Search for the cell housing the specified text and yield its [x, y] center coordinate. 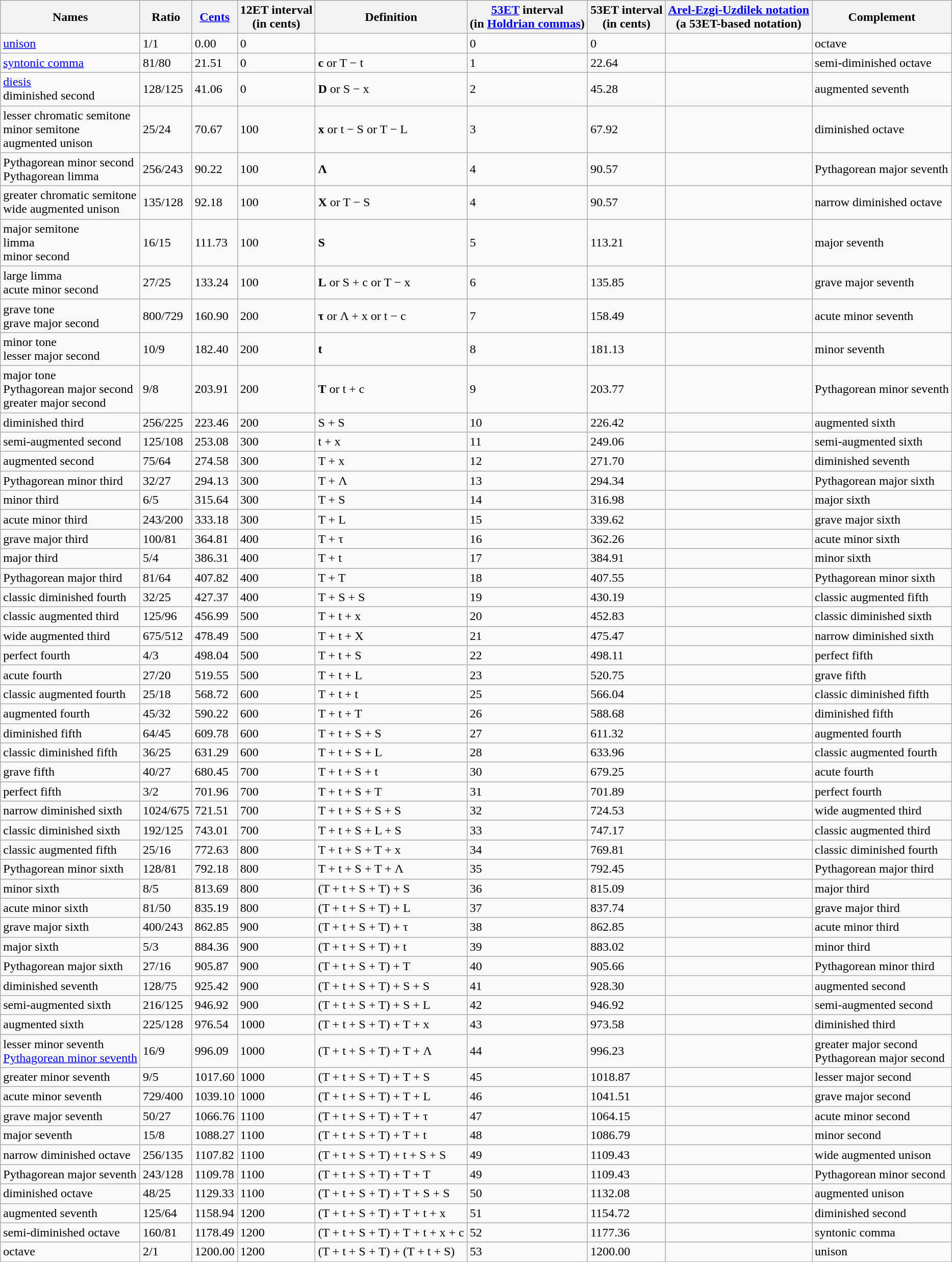
15 [527, 519]
32 [527, 811]
lesser chromatic semitoneminor semitoneaugmented unison [70, 129]
182.40 [214, 349]
566.04 [627, 694]
(T + t + S + T) + T + S [391, 1077]
253.08 [214, 442]
19 [527, 597]
T + t + S + T + Λ [391, 869]
S [391, 242]
36 [527, 888]
837.74 [627, 908]
T + t + S [391, 655]
major semitonelimmaminor second [70, 242]
41 [527, 985]
diminished second [882, 1213]
T or t + c [391, 389]
(T + t + S + T) + τ [391, 927]
40 [527, 966]
T + t + x [391, 616]
67.92 [627, 129]
51 [527, 1213]
75/64 [166, 461]
6/5 [166, 500]
27/25 [166, 283]
T + Λ [391, 481]
113.21 [627, 242]
25 [527, 694]
6 [527, 283]
diesisdiminished second [70, 89]
813.69 [214, 888]
L or S + c or T − x [391, 283]
386.31 [214, 558]
T + L [391, 519]
(T + t + S + T) + T + τ [391, 1116]
(T + t + S + T) + S + S [391, 985]
(T + t + S + T) + T + x [391, 1024]
81/50 [166, 908]
316.98 [627, 500]
Arel-Ezgi-Uzdilek notation(a 53ET-based notation) [739, 17]
8 [527, 349]
996.09 [214, 1050]
2 [527, 89]
lesser major second [882, 1077]
5/4 [166, 558]
223.46 [214, 422]
9 [527, 389]
13 [527, 481]
acute minor second [882, 1116]
53ET interval(in cents) [627, 17]
128/81 [166, 869]
(T + t + S + T) + S + L [391, 1005]
45/32 [166, 713]
50/27 [166, 1116]
43 [527, 1024]
427.37 [214, 597]
243/200 [166, 519]
18 [527, 578]
1158.94 [214, 1213]
27/16 [166, 966]
14 [527, 500]
major tonePythagorean major secondgreater major second [70, 389]
48 [527, 1135]
680.45 [214, 772]
216/125 [166, 1005]
1177.36 [627, 1232]
0.00 [214, 43]
Ratio [166, 17]
x or t − S or T − L [391, 129]
minor second [882, 1135]
32/25 [166, 597]
20 [527, 616]
23 [527, 675]
339.62 [627, 519]
35 [527, 869]
t + x [391, 442]
33 [527, 830]
1017.60 [214, 1077]
256/243 [166, 169]
T + t + L [391, 675]
90.22 [214, 169]
128/75 [166, 985]
192/125 [166, 830]
27/20 [166, 675]
135.85 [627, 283]
883.02 [627, 947]
30 [527, 772]
53ET interval(in Holdrian commas) [527, 17]
minor tonelesser major second [70, 349]
47 [527, 1116]
160.90 [214, 315]
125/96 [166, 616]
39 [527, 947]
16 [527, 539]
519.55 [214, 675]
42 [527, 1005]
31 [527, 791]
T + τ [391, 539]
884.36 [214, 947]
5/3 [166, 947]
100/81 [166, 539]
44 [527, 1050]
greater major second Pythagorean major second [882, 1050]
grave tonegrave major second [70, 315]
81/64 [166, 578]
(T + t + S + T) + T + Λ [391, 1050]
128/125 [166, 89]
274.58 [214, 461]
905.66 [627, 966]
16/15 [166, 242]
8/5 [166, 888]
5 [527, 242]
729/400 [166, 1097]
633.96 [627, 753]
17 [527, 558]
1066.76 [214, 1116]
Λ [391, 169]
721.51 [214, 811]
815.09 [627, 888]
(T + t + S + T) + T [391, 966]
294.13 [214, 481]
1107.82 [214, 1155]
T + t + S + T + x [391, 850]
T + t + S + S [391, 733]
11 [527, 442]
36/25 [166, 753]
27 [527, 733]
(T + t + S + T) + T + t + x + c [391, 1232]
498.04 [214, 655]
T + t + S + T [391, 791]
25/16 [166, 850]
160/81 [166, 1232]
294.34 [627, 481]
T + t + S + t [391, 772]
1041.51 [627, 1097]
45 [527, 1077]
1154.72 [627, 1213]
835.19 [214, 908]
1129.33 [214, 1194]
4/3 [166, 655]
520.75 [627, 675]
181.13 [627, 349]
400/243 [166, 927]
133.24 [214, 283]
Complement [882, 17]
41.06 [214, 89]
minor seventh [882, 349]
12ET interval(in cents) [277, 17]
800/729 [166, 315]
203.77 [627, 389]
1039.10 [214, 1097]
grave major second [882, 1097]
wide augmented unison [882, 1155]
478.49 [214, 636]
28 [527, 753]
631.29 [214, 753]
t [391, 349]
T + S [391, 500]
111.73 [214, 242]
1/1 [166, 43]
(T + t + S + T) + T + t [391, 1135]
45.28 [627, 89]
Definition [391, 17]
792.45 [627, 869]
48/25 [166, 1194]
37 [527, 908]
T + t + S + S + S [391, 811]
611.32 [627, 733]
52 [527, 1232]
675/512 [166, 636]
T + S + S [391, 597]
590.22 [214, 713]
724.53 [627, 811]
1024/675 [166, 811]
125/64 [166, 1213]
3 [527, 129]
568.72 [214, 694]
475.47 [627, 636]
362.26 [627, 539]
T + t [391, 558]
772.63 [214, 850]
22.64 [627, 63]
(T + t + S + T) + t + S + S [391, 1155]
384.91 [627, 558]
925.42 [214, 985]
249.06 [627, 442]
92.18 [214, 202]
Cents [214, 17]
973.58 [627, 1024]
34 [527, 850]
679.25 [627, 772]
(T + t + S + T) + L [391, 908]
greater chromatic semitonewide augmented unison [70, 202]
3/2 [166, 791]
203.91 [214, 389]
c or T − t [391, 63]
747.17 [627, 830]
158.49 [627, 315]
T + t + T [391, 713]
225/128 [166, 1024]
452.83 [627, 616]
16/9 [166, 1050]
T + T [391, 578]
25/18 [166, 694]
21 [527, 636]
7 [527, 315]
64/45 [166, 733]
augmented unison [882, 1194]
256/135 [166, 1155]
(T + t + S + T) + T + L [391, 1097]
905.87 [214, 966]
701.96 [214, 791]
10/9 [166, 349]
743.01 [214, 830]
1109.78 [214, 1174]
T + t + X [391, 636]
333.18 [214, 519]
315.64 [214, 500]
T + t + S + L + S [391, 830]
609.78 [214, 733]
(T + t + S + T) + T + T [391, 1174]
25/24 [166, 129]
(T + t + S + T) + S [391, 888]
1088.27 [214, 1135]
lesser minor seventhPythagorean minor seventh [70, 1050]
Pythagorean minor secondPythagorean limma [70, 169]
769.81 [627, 850]
Pythagorean minor seventh [882, 389]
1178.49 [214, 1232]
271.70 [627, 461]
10 [527, 422]
21.51 [214, 63]
Names [70, 17]
Pythagorean minor second [882, 1174]
T + t + S + L [391, 753]
498.11 [627, 655]
125/108 [166, 442]
226.42 [627, 422]
456.99 [214, 616]
greater minor seventh [70, 1077]
792.18 [214, 869]
12 [527, 461]
50 [527, 1194]
26 [527, 713]
46 [527, 1097]
588.68 [627, 713]
large limmaacute minor second [70, 283]
X or T − S [391, 202]
τ or Λ + x or t − c [391, 315]
(T + t + S + T) + (T + t + S) [391, 1252]
(T + t + S + T) + T + S + S [391, 1194]
135/128 [166, 202]
D or S − x [391, 89]
53 [527, 1252]
1018.87 [627, 1077]
T + x [391, 461]
1086.79 [627, 1135]
407.82 [214, 578]
256/225 [166, 422]
70.67 [214, 129]
(T + t + S + T) + T + t + x [391, 1213]
81/80 [166, 63]
1064.15 [627, 1116]
928.30 [627, 985]
976.54 [214, 1024]
407.55 [627, 578]
T + t + t [391, 694]
996.23 [627, 1050]
38 [527, 927]
22 [527, 655]
40/27 [166, 772]
(T + t + S + T) + t [391, 947]
S + S [391, 422]
430.19 [627, 597]
364.81 [214, 539]
2/1 [166, 1252]
9/8 [166, 389]
1 [527, 63]
15/8 [166, 1135]
9/5 [166, 1077]
243/128 [166, 1174]
1132.08 [627, 1194]
32/27 [166, 481]
701.89 [627, 791]
